Return the (X, Y) coordinate for the center point of the cell that contains the specified text.  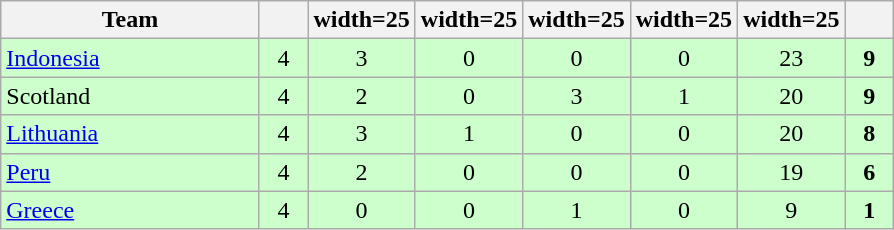
Indonesia (130, 58)
19 (792, 172)
Team (130, 20)
Scotland (130, 96)
Lithuania (130, 134)
6 (870, 172)
Greece (130, 210)
8 (870, 134)
Peru (130, 172)
23 (792, 58)
